Return the [X, Y] coordinate for the center point of the cell that contains the specified text.  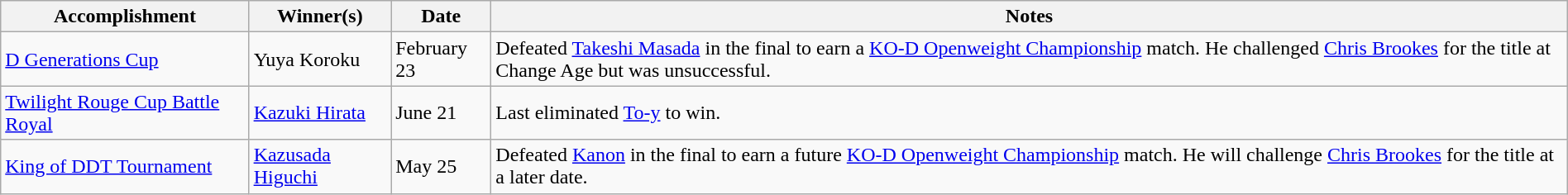
Twilight Rouge Cup Battle Royal [125, 112]
Yuya Koroku [320, 59]
Defeated Kanon in the final to earn a future KO-D Openweight Championship match. He will challenge Chris Brookes for the title at a later date. [1029, 167]
Date [442, 17]
May 25 [442, 167]
Winner(s) [320, 17]
Kazusada Higuchi [320, 167]
Kazuki Hirata [320, 112]
D Generations Cup [125, 59]
June 21 [442, 112]
Accomplishment [125, 17]
Last eliminated To-y to win. [1029, 112]
Notes [1029, 17]
King of DDT Tournament [125, 167]
February 23 [442, 59]
